From the cell containing the given text, extract its center point as (X, Y) coordinate. 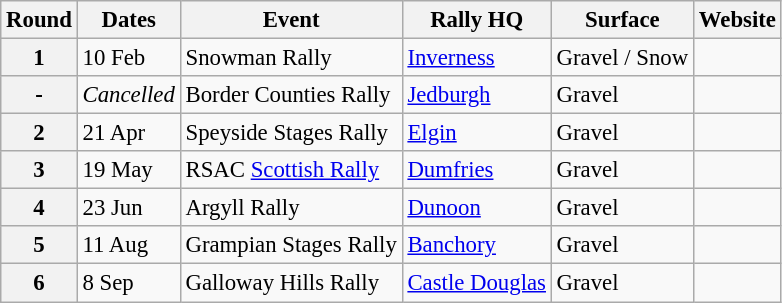
Dunoon (476, 208)
Border Counties Rally (291, 95)
Jedburgh (476, 95)
10 Feb (128, 58)
Banchory (476, 245)
Galloway Hills Rally (291, 283)
Surface (622, 20)
21 Apr (128, 133)
RSAC Scottish Rally (291, 170)
Dates (128, 20)
Website (737, 20)
Dumfries (476, 170)
Gravel / Snow (622, 58)
11 Aug (128, 245)
6 (39, 283)
3 (39, 170)
8 Sep (128, 283)
Event (291, 20)
Argyll Rally (291, 208)
Inverness (476, 58)
Cancelled (128, 95)
Snowman Rally (291, 58)
Grampian Stages Rally (291, 245)
2 (39, 133)
4 (39, 208)
Speyside Stages Rally (291, 133)
Round (39, 20)
1 (39, 58)
Rally HQ (476, 20)
19 May (128, 170)
Elgin (476, 133)
23 Jun (128, 208)
Castle Douglas (476, 283)
5 (39, 245)
- (39, 95)
